Search for the cell housing the specified text and yield its [X, Y] center coordinate. 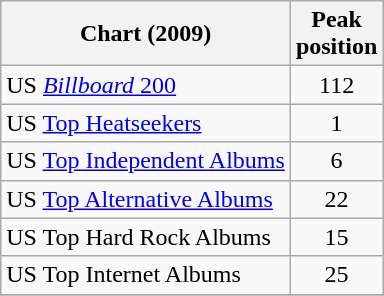
US Billboard 200 [146, 85]
Peak position [336, 34]
1 [336, 123]
US Top Independent Albums [146, 161]
25 [336, 275]
112 [336, 85]
22 [336, 199]
US Top Hard Rock Albums [146, 237]
US Top Internet Albums [146, 275]
Chart (2009) [146, 34]
US Top Heatseekers [146, 123]
US Top Alternative Albums [146, 199]
6 [336, 161]
15 [336, 237]
